Provide the [x, y] coordinate of the cell's center where the given text is located.  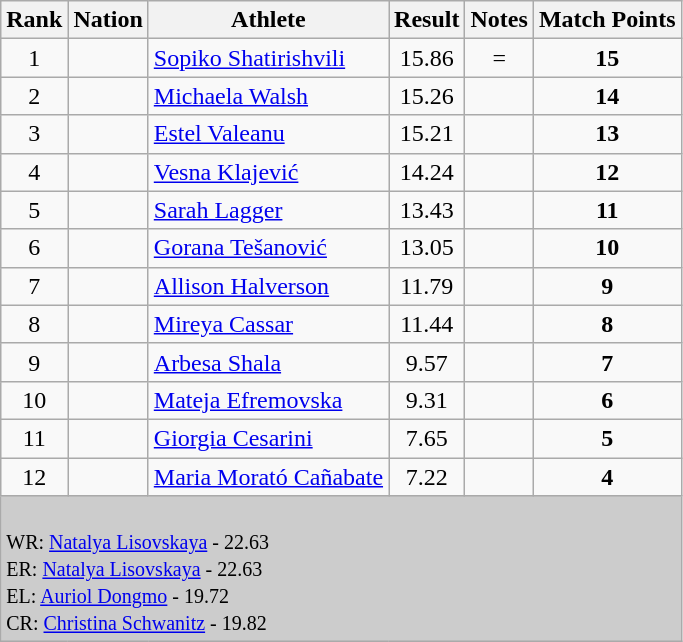
Sarah Lagger [268, 210]
Arbesa Shala [268, 362]
15.26 [427, 96]
7.22 [427, 477]
1 [34, 58]
13.43 [427, 210]
3 [34, 134]
= [499, 58]
Notes [499, 20]
13 [607, 134]
15.86 [427, 58]
WR: Natalya Lisovskaya - 22.63ER: Natalya Lisovskaya - 22.63 EL: Auriol Dongmo - 19.72CR: Christina Schwanitz - 19.82 [341, 569]
15.21 [427, 134]
15 [607, 58]
9.31 [427, 400]
Sopiko Shatirishvili [268, 58]
Match Points [607, 20]
Mireya Cassar [268, 324]
Allison Halverson [268, 286]
Athlete [268, 20]
2 [34, 96]
Vesna Klajević [268, 172]
14 [607, 96]
Gorana Tešanović [268, 248]
7.65 [427, 438]
Michaela Walsh [268, 96]
14.24 [427, 172]
Rank [34, 20]
13.05 [427, 248]
11.44 [427, 324]
Maria Morató Cañabate [268, 477]
11.79 [427, 286]
Estel Valeanu [268, 134]
Result [427, 20]
Mateja Efremovska [268, 400]
Giorgia Cesarini [268, 438]
9.57 [427, 362]
Nation [108, 20]
